Return [x, y] of the center of cell containing provided text 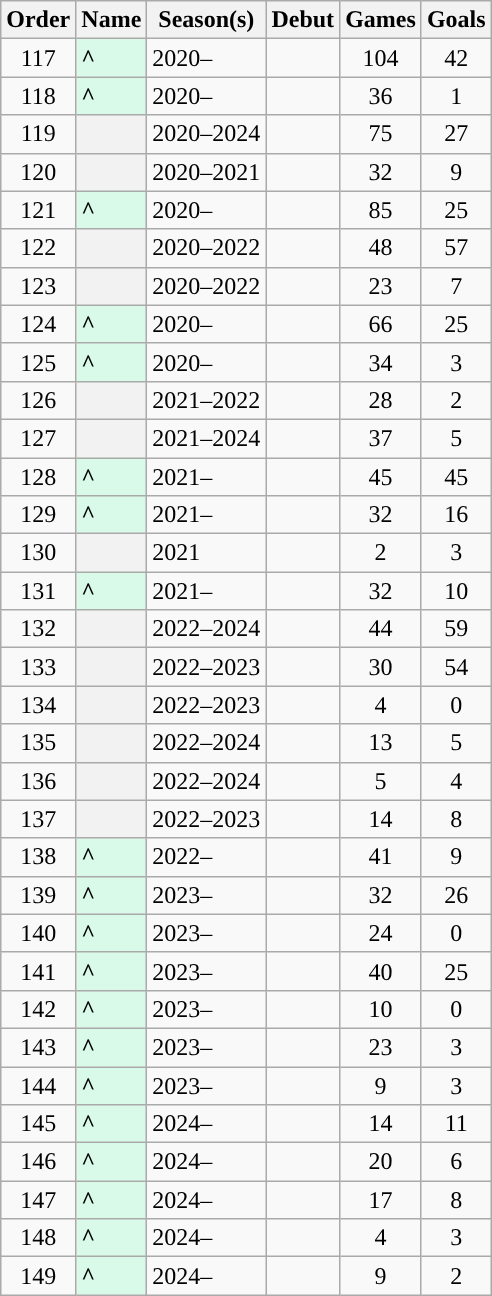
104 [381, 58]
11 [456, 1124]
136 [38, 781]
127 [38, 438]
121 [38, 210]
59 [456, 629]
7 [456, 286]
Order [38, 20]
135 [38, 743]
Season(s) [206, 20]
146 [38, 1162]
124 [38, 324]
148 [38, 1238]
140 [38, 933]
131 [38, 591]
117 [38, 58]
125 [38, 362]
48 [381, 248]
137 [38, 819]
13 [381, 743]
2020–2021 [206, 172]
129 [38, 515]
145 [38, 1124]
118 [38, 96]
126 [38, 400]
26 [456, 895]
27 [456, 134]
130 [38, 553]
1 [456, 96]
24 [381, 933]
16 [456, 515]
66 [381, 324]
120 [38, 172]
133 [38, 667]
149 [38, 1276]
34 [381, 362]
Goals [456, 20]
2021 [206, 553]
42 [456, 58]
28 [381, 400]
54 [456, 667]
44 [381, 629]
Debut [303, 20]
2021–2022 [206, 400]
2020–2024 [206, 134]
142 [38, 1009]
37 [381, 438]
119 [38, 134]
138 [38, 857]
2022– [206, 857]
141 [38, 971]
36 [381, 96]
85 [381, 210]
30 [381, 667]
123 [38, 286]
128 [38, 477]
Games [381, 20]
2021–2024 [206, 438]
122 [38, 248]
40 [381, 971]
57 [456, 248]
20 [381, 1162]
143 [38, 1047]
139 [38, 895]
Name [112, 20]
132 [38, 629]
144 [38, 1085]
41 [381, 857]
147 [38, 1200]
134 [38, 705]
75 [381, 134]
6 [456, 1162]
17 [381, 1200]
